For the text-containing cell, return its midpoint in [X, Y] coordinate format. 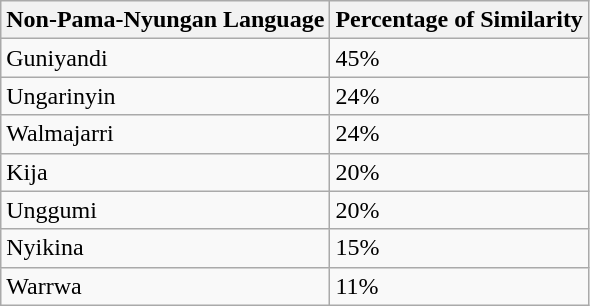
Unggumi [166, 210]
Warrwa [166, 286]
Non-Pama-Nyungan Language [166, 20]
Guniyandi [166, 58]
Kija [166, 172]
15% [460, 248]
Nyikina [166, 248]
45% [460, 58]
11% [460, 286]
Walmajarri [166, 134]
Percentage of Similarity [460, 20]
Ungarinyin [166, 96]
